Identify which cell holds the provided text, then report its (x, y) central coordinate. 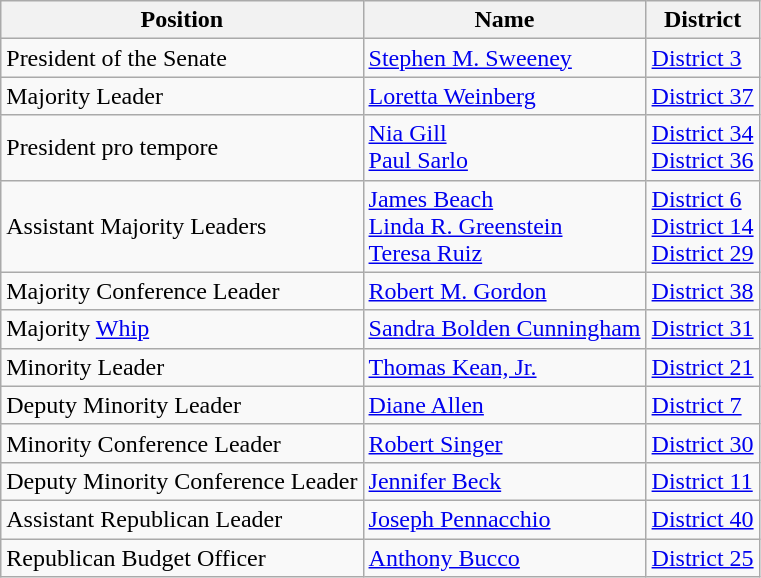
Position (182, 20)
Anthony Bucco (504, 557)
Assistant Majority Leaders (182, 226)
Republican Budget Officer (182, 557)
Sandra Bolden Cunningham (504, 329)
Robert M. Gordon (504, 291)
Deputy Minority Leader (182, 405)
Jennifer Beck (504, 481)
Stephen M. Sweeney (504, 58)
District 25 (702, 557)
Majority Leader (182, 96)
Assistant Republican Leader (182, 519)
District 40 (702, 519)
District 38 (702, 291)
Minority Leader (182, 367)
Diane Allen (504, 405)
President of the Senate (182, 58)
Thomas Kean, Jr. (504, 367)
Majority Conference Leader (182, 291)
District 11 (702, 481)
District 31 (702, 329)
District 6District 14District 29 (702, 226)
Nia GillPaul Sarlo (504, 148)
District 3 (702, 58)
Joseph Pennacchio (504, 519)
President pro tempore (182, 148)
Loretta Weinberg (504, 96)
Majority Whip (182, 329)
Deputy Minority Conference Leader (182, 481)
James BeachLinda R. GreensteinTeresa Ruiz (504, 226)
District 21 (702, 367)
Minority Conference Leader (182, 443)
District 30 (702, 443)
District 7 (702, 405)
District 34District 36 (702, 148)
Name (504, 20)
Robert Singer (504, 443)
District 37 (702, 96)
District (702, 20)
